From the cell containing the given text, extract its center point as (x, y) coordinate. 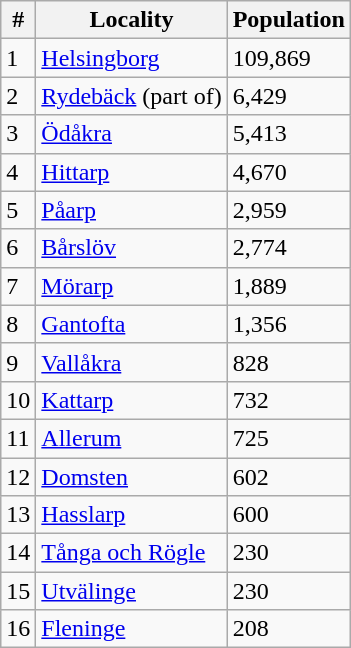
Mörarp (132, 286)
11 (18, 438)
6 (18, 248)
14 (18, 553)
5 (18, 210)
Ödåkra (132, 134)
Tånga och Rögle (132, 553)
12 (18, 477)
1,889 (288, 286)
Hittarp (132, 172)
7 (18, 286)
Domsten (132, 477)
4 (18, 172)
Helsingborg (132, 58)
602 (288, 477)
725 (288, 438)
208 (288, 629)
Gantofta (132, 324)
8 (18, 324)
Fleninge (132, 629)
6,429 (288, 96)
Bårslöv (132, 248)
9 (18, 362)
13 (18, 515)
1 (18, 58)
732 (288, 400)
4,670 (288, 172)
Population (288, 20)
Påarp (132, 210)
Allerum (132, 438)
600 (288, 515)
15 (18, 591)
Utvälinge (132, 591)
# (18, 20)
Hasslarp (132, 515)
16 (18, 629)
Vallåkra (132, 362)
2,959 (288, 210)
Rydebäck (part of) (132, 96)
109,869 (288, 58)
1,356 (288, 324)
828 (288, 362)
5,413 (288, 134)
10 (18, 400)
2,774 (288, 248)
3 (18, 134)
Locality (132, 20)
Kattarp (132, 400)
2 (18, 96)
